Pinpoint the cell where the given text exists, returning its [x, y] midpoint coordinate. 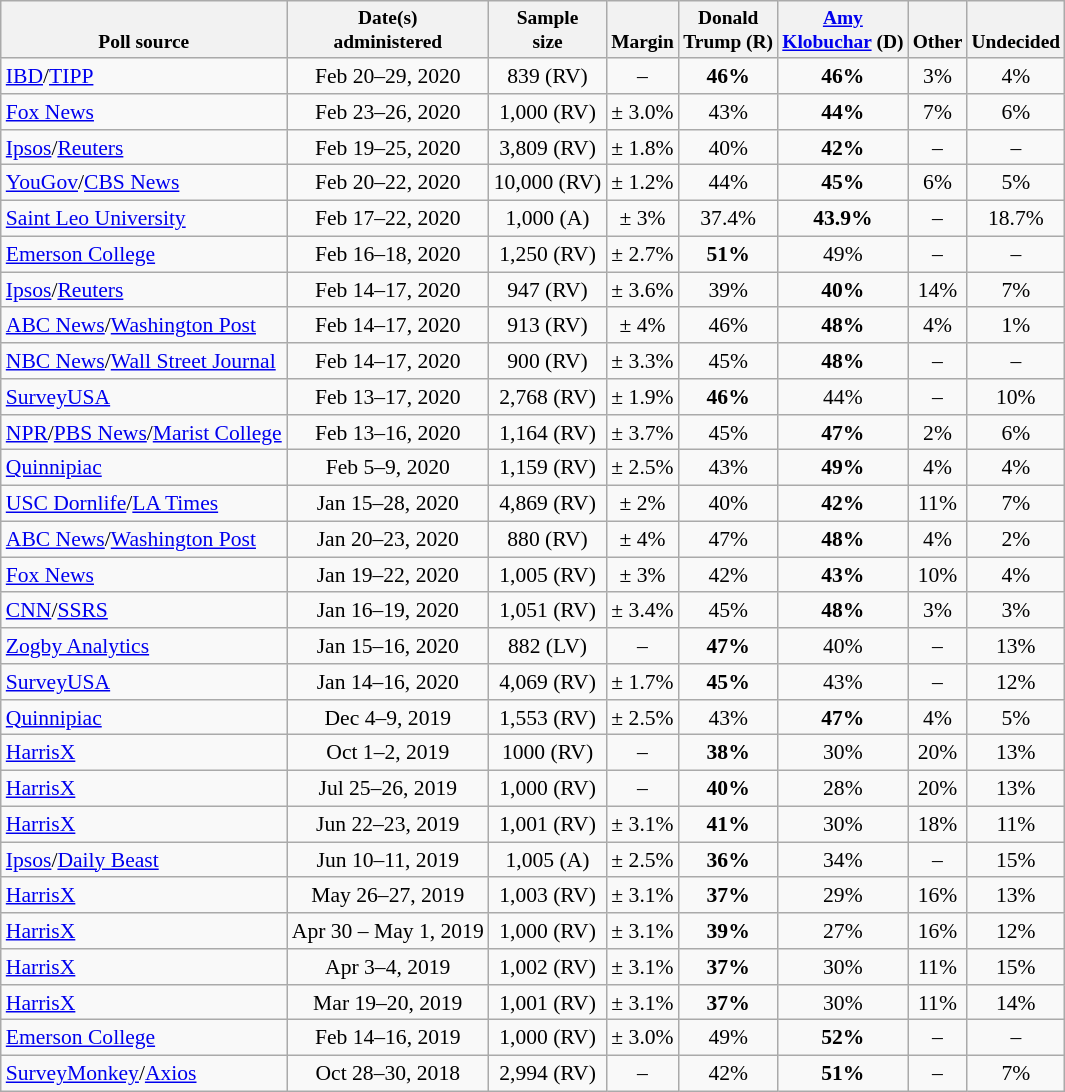
28% [843, 789]
Jan 19–22, 2020 [388, 575]
18% [938, 824]
YouGov/CBS News [144, 183]
± 1.7% [642, 682]
29% [843, 896]
Apr 3–4, 2019 [388, 967]
37.4% [728, 219]
May 26–27, 2019 [388, 896]
IBD/TIPP [144, 76]
Jul 25–26, 2019 [388, 789]
36% [728, 860]
Oct 1–2, 2019 [388, 753]
Ipsos/Daily Beast [144, 860]
1,250 (RV) [548, 254]
SurveyMonkey/Axios [144, 1074]
913 (RV) [548, 326]
Samplesize [548, 30]
Margin [642, 30]
1,003 (RV) [548, 896]
41% [728, 824]
1,051 (RV) [548, 611]
Jun 22–23, 2019 [388, 824]
Feb 5–9, 2020 [388, 468]
Apr 30 – May 1, 2019 [388, 931]
DonaldTrump (R) [728, 30]
1,553 (RV) [548, 718]
1,002 (RV) [548, 967]
4,869 (RV) [548, 504]
18.7% [1016, 219]
Other [938, 30]
1000 (RV) [548, 753]
NBC News/Wall Street Journal [144, 361]
Jan 15–16, 2020 [388, 646]
1,159 (RV) [548, 468]
1,000 (A) [548, 219]
± 3.6% [642, 290]
± 1.9% [642, 397]
27% [843, 931]
Feb 13–16, 2020 [388, 433]
Feb 16–18, 2020 [388, 254]
52% [843, 1038]
± 2.7% [642, 254]
1,005 (RV) [548, 575]
Feb 19–25, 2020 [388, 148]
NPR/PBS News/Marist College [144, 433]
± 2% [642, 504]
Jun 10–11, 2019 [388, 860]
947 (RV) [548, 290]
900 (RV) [548, 361]
882 (LV) [548, 646]
Feb 14–16, 2019 [388, 1038]
Mar 19–20, 2019 [388, 1003]
± 1.2% [642, 183]
AmyKlobuchar (D) [843, 30]
4,069 (RV) [548, 682]
Saint Leo University [144, 219]
Zogby Analytics [144, 646]
2,768 (RV) [548, 397]
Poll source [144, 30]
Feb 17–22, 2020 [388, 219]
Feb 23–26, 2020 [388, 112]
3,809 (RV) [548, 148]
Feb 20–22, 2020 [388, 183]
Feb 20–29, 2020 [388, 76]
10,000 (RV) [548, 183]
± 3.3% [642, 361]
Jan 15–28, 2020 [388, 504]
Jan 14–16, 2020 [388, 682]
1% [1016, 326]
Date(s)administered [388, 30]
Oct 28–30, 2018 [388, 1074]
839 (RV) [548, 76]
1,005 (A) [548, 860]
Jan 16–19, 2020 [388, 611]
USC Dornlife/LA Times [144, 504]
Feb 13–17, 2020 [388, 397]
± 3.7% [642, 433]
Undecided [1016, 30]
38% [728, 753]
Dec 4–9, 2019 [388, 718]
2,994 (RV) [548, 1074]
880 (RV) [548, 540]
1,164 (RV) [548, 433]
± 3.4% [642, 611]
43.9% [843, 219]
34% [843, 860]
CNN/SSRS [144, 611]
± 1.8% [642, 148]
Jan 20–23, 2020 [388, 540]
